Search for the cell housing the specified text and yield its [X, Y] center coordinate. 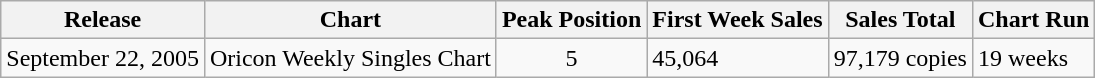
Sales Total [900, 20]
19 weeks [1033, 58]
Chart [350, 20]
First Week Sales [738, 20]
Chart Run [1033, 20]
45,064 [738, 58]
5 [571, 58]
Peak Position [571, 20]
Release [103, 20]
September 22, 2005 [103, 58]
Oricon Weekly Singles Chart [350, 58]
97,179 copies [900, 58]
